Return the (x, y) coordinate for the center point of the cell that contains the specified text.  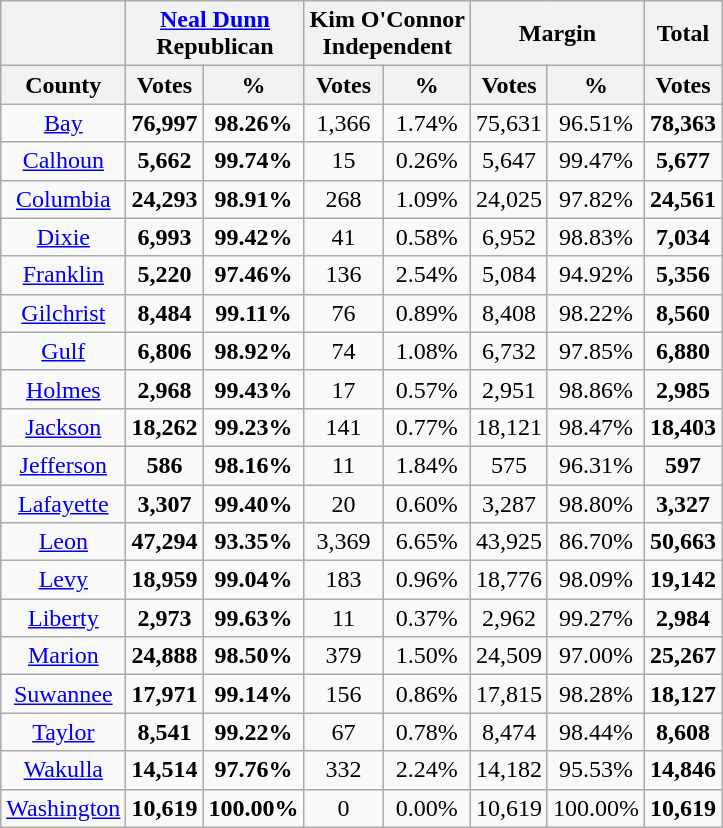
99.11% (254, 313)
14,846 (684, 770)
24,509 (508, 656)
98.83% (596, 237)
Taylor (64, 732)
0.57% (426, 389)
96.31% (596, 465)
5,647 (508, 161)
Dixie (64, 237)
25,267 (684, 656)
379 (344, 656)
586 (164, 465)
99.22% (254, 732)
94.92% (596, 275)
24,561 (684, 199)
75,631 (508, 123)
183 (344, 580)
0.78% (426, 732)
1.74% (426, 123)
Calhoun (64, 161)
93.35% (254, 542)
1.50% (426, 656)
99.40% (254, 503)
5,356 (684, 275)
14,182 (508, 770)
2.54% (426, 275)
Neal DunnRepublican (215, 34)
99.74% (254, 161)
Jefferson (64, 465)
98.80% (596, 503)
98.91% (254, 199)
3,307 (164, 503)
76,997 (164, 123)
99.14% (254, 694)
0.60% (426, 503)
268 (344, 199)
5,662 (164, 161)
24,025 (508, 199)
2.24% (426, 770)
5,084 (508, 275)
97.00% (596, 656)
1.84% (426, 465)
0 (344, 808)
Total (684, 34)
8,560 (684, 313)
2,968 (164, 389)
99.42% (254, 237)
86.70% (596, 542)
99.04% (254, 580)
Gilchrist (64, 313)
Wakulla (64, 770)
97.82% (596, 199)
1,366 (344, 123)
County (64, 85)
Suwannee (64, 694)
14,514 (164, 770)
76 (344, 313)
98.09% (596, 580)
97.76% (254, 770)
17,971 (164, 694)
18,121 (508, 427)
20 (344, 503)
1.08% (426, 351)
6,993 (164, 237)
0.77% (426, 427)
99.23% (254, 427)
1.09% (426, 199)
0.89% (426, 313)
41 (344, 237)
Lafayette (64, 503)
18,776 (508, 580)
6,732 (508, 351)
3,369 (344, 542)
95.53% (596, 770)
74 (344, 351)
2,951 (508, 389)
8,408 (508, 313)
7,034 (684, 237)
99.63% (254, 618)
47,294 (164, 542)
Washington (64, 808)
Margin (557, 34)
156 (344, 694)
98.44% (596, 732)
18,403 (684, 427)
99.43% (254, 389)
Liberty (64, 618)
Bay (64, 123)
98.86% (596, 389)
0.96% (426, 580)
2,973 (164, 618)
17,815 (508, 694)
8,608 (684, 732)
Marion (64, 656)
98.92% (254, 351)
575 (508, 465)
98.50% (254, 656)
19,142 (684, 580)
3,327 (684, 503)
67 (344, 732)
98.28% (596, 694)
Leon (64, 542)
2,984 (684, 618)
332 (344, 770)
0.58% (426, 237)
2,962 (508, 618)
3,287 (508, 503)
18,959 (164, 580)
97.85% (596, 351)
15 (344, 161)
8,484 (164, 313)
597 (684, 465)
Jackson (64, 427)
24,888 (164, 656)
6.65% (426, 542)
96.51% (596, 123)
Holmes (64, 389)
97.46% (254, 275)
0.86% (426, 694)
Gulf (64, 351)
0.00% (426, 808)
Columbia (64, 199)
2,985 (684, 389)
6,806 (164, 351)
136 (344, 275)
50,663 (684, 542)
5,220 (164, 275)
18,262 (164, 427)
99.27% (596, 618)
0.26% (426, 161)
18,127 (684, 694)
98.16% (254, 465)
98.22% (596, 313)
5,677 (684, 161)
43,925 (508, 542)
99.47% (596, 161)
78,363 (684, 123)
141 (344, 427)
Kim O'ConnorIndependent (387, 34)
98.26% (254, 123)
6,952 (508, 237)
8,541 (164, 732)
17 (344, 389)
8,474 (508, 732)
6,880 (684, 351)
Levy (64, 580)
0.37% (426, 618)
24,293 (164, 199)
Franklin (64, 275)
98.47% (596, 427)
